Extract the (X, Y) coordinate from the center of the cell holding the provided text.  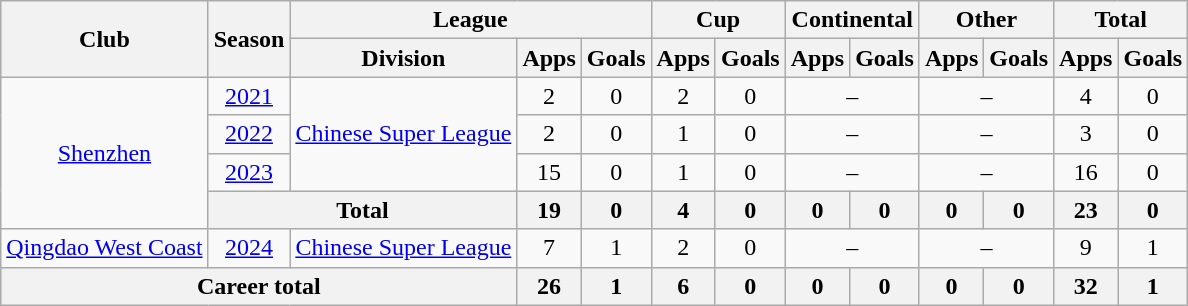
Cup (718, 20)
16 (1086, 172)
3 (1086, 134)
2024 (249, 248)
26 (549, 286)
2023 (249, 172)
2022 (249, 134)
15 (549, 172)
Club (104, 39)
Qingdao West Coast (104, 248)
2021 (249, 96)
League (470, 20)
32 (1086, 286)
Season (249, 39)
Continental (852, 20)
Shenzhen (104, 153)
Career total (259, 286)
19 (549, 210)
6 (683, 286)
Other (986, 20)
9 (1086, 248)
7 (549, 248)
23 (1086, 210)
Division (404, 58)
